Extract the [x, y] coordinate from the center of the cell holding the provided text.  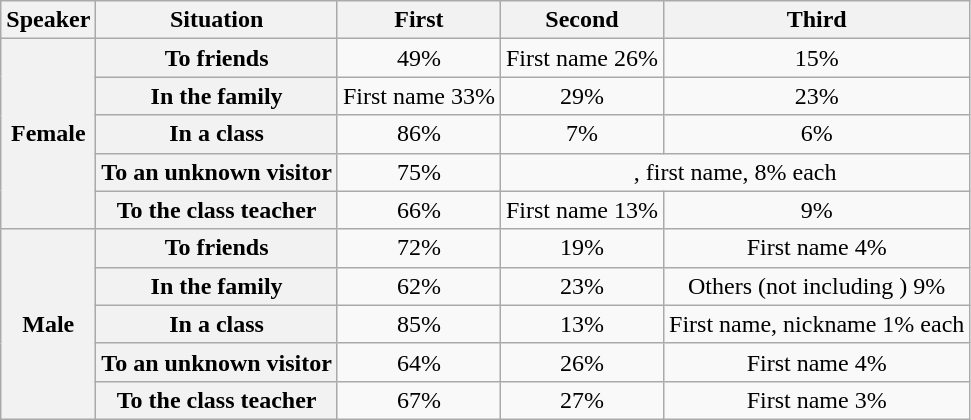
26% [582, 362]
13% [582, 324]
29% [582, 96]
67% [418, 400]
85% [418, 324]
Female [48, 134]
First name, nickname 1% each [817, 324]
19% [582, 248]
First [418, 20]
Speaker [48, 20]
First name 13% [582, 210]
Situation [217, 20]
72% [418, 248]
6% [817, 134]
64% [418, 362]
15% [817, 58]
, first name, 8% each [734, 172]
Others (not including ) 9% [817, 286]
86% [418, 134]
75% [418, 172]
66% [418, 210]
Second [582, 20]
62% [418, 286]
27% [582, 400]
7% [582, 134]
First name 3% [817, 400]
9% [817, 210]
Third [817, 20]
Male [48, 324]
First name 26% [582, 58]
First name 33% [418, 96]
49% [418, 58]
